Find where the given text appears and provide that cell's center as (x, y) coordinate. 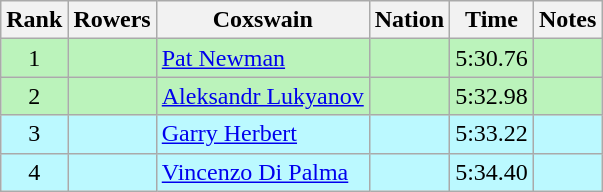
5:32.98 (492, 96)
5:30.76 (492, 58)
5:33.22 (492, 134)
3 (34, 134)
Rank (34, 20)
Rowers (112, 20)
Aleksandr Lukyanov (262, 96)
Notes (567, 20)
Vincenzo Di Palma (262, 172)
Garry Herbert (262, 134)
Pat Newman (262, 58)
4 (34, 172)
2 (34, 96)
Nation (409, 20)
5:34.40 (492, 172)
Coxswain (262, 20)
Time (492, 20)
1 (34, 58)
